Find where the given text appears and provide that cell's center as [x, y] coordinate. 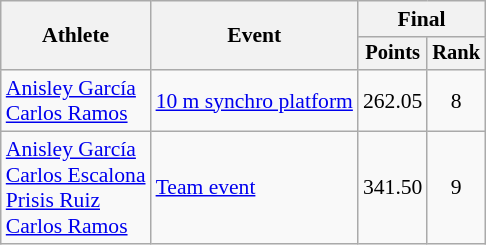
Event [254, 36]
Anisley García Carlos Escalona Prisis Ruiz Carlos Ramos [76, 188]
262.05 [392, 100]
Athlete [76, 36]
8 [456, 100]
Points [392, 54]
9 [456, 188]
341.50 [392, 188]
Team event [254, 188]
Anisley García Carlos Ramos [76, 100]
10 m synchro platform [254, 100]
Final [422, 19]
Rank [456, 54]
